Return [X, Y] of the center of cell containing provided text 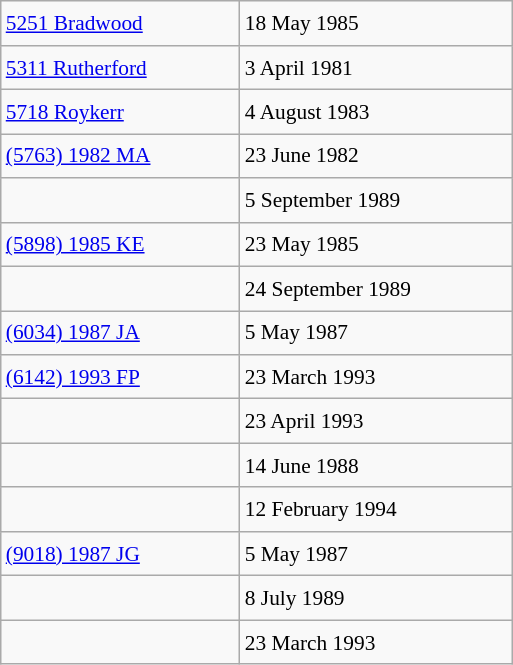
(9018) 1987 JG [120, 554]
23 June 1982 [376, 156]
14 June 1988 [376, 465]
(6034) 1987 JA [120, 333]
5718 Roykerr [120, 112]
24 September 1989 [376, 288]
8 July 1989 [376, 598]
4 August 1983 [376, 112]
(5898) 1985 KE [120, 244]
3 April 1981 [376, 67]
(5763) 1982 MA [120, 156]
18 May 1985 [376, 23]
5311 Rutherford [120, 67]
5251 Bradwood [120, 23]
23 April 1993 [376, 421]
12 February 1994 [376, 509]
(6142) 1993 FP [120, 377]
5 September 1989 [376, 200]
23 May 1985 [376, 244]
